From the cell containing the given text, extract its center point as (X, Y) coordinate. 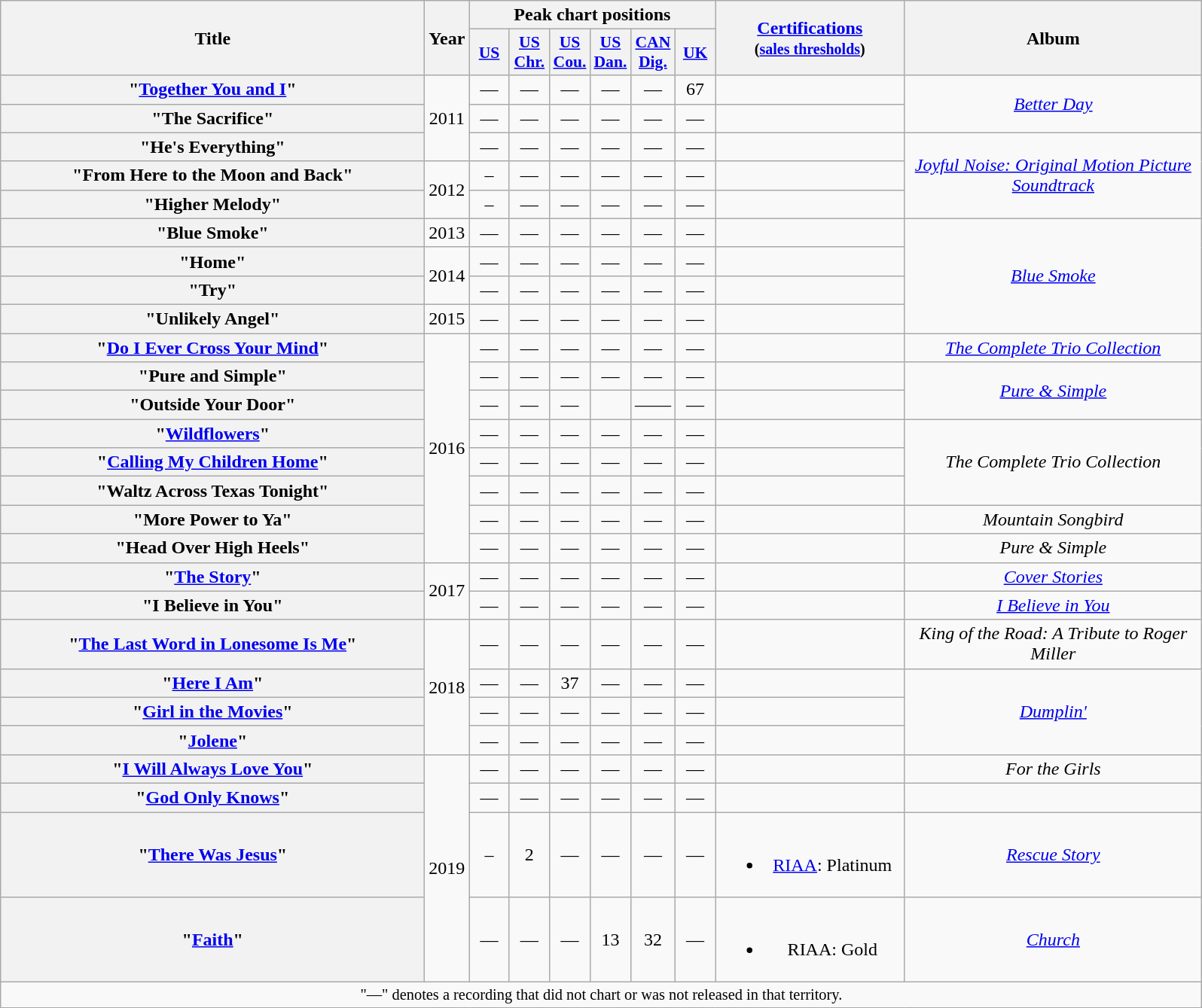
2016 (447, 447)
2015 (447, 318)
37 (570, 683)
"More Power to Ya" (212, 519)
"God Only Knows" (212, 797)
2013 (447, 233)
"I Believe in You" (212, 605)
Mountain Songbird (1053, 519)
USDan. (610, 53)
King of the Road: A Tribute to Roger Miller (1053, 644)
"There Was Jesus" (212, 854)
RIAA: Platinum (810, 854)
Year (447, 38)
Rescue Story (1053, 854)
Certifications(sales thresholds) (810, 38)
Cover Stories (1053, 577)
CANDig. (652, 53)
"Blue Smoke" (212, 233)
Peak chart positions (592, 15)
"The Story" (212, 577)
Better Day (1053, 104)
"Waltz Across Texas Tonight" (212, 491)
"—" denotes a recording that did not chart or was not released in that territory. (601, 995)
67 (694, 90)
"Outside Your Door" (212, 405)
"Head Over High Heels" (212, 548)
2019 (447, 868)
2017 (447, 591)
Dumplin' (1053, 711)
"Calling My Children Home" (212, 462)
For the Girls (1053, 769)
"Together You and I" (212, 90)
"The Sacrifice" (212, 118)
"Higher Melody" (212, 204)
"Home" (212, 261)
13 (610, 939)
"From Here to the Moon and Back" (212, 175)
2014 (447, 276)
RIAA: Gold (810, 939)
"The Last Word in Lonesome Is Me" (212, 644)
"Do I Ever Cross Your Mind" (212, 347)
US (490, 53)
2 (529, 854)
"Faith" (212, 939)
Joyful Noise: Original Motion Picture Soundtrack (1053, 175)
"Unlikely Angel" (212, 318)
2018 (447, 687)
—— (652, 405)
USCou. (570, 53)
"Jolene" (212, 740)
USChr. (529, 53)
UK (694, 53)
"Pure and Simple" (212, 376)
I Believe in You (1053, 605)
Blue Smoke (1053, 276)
32 (652, 939)
Album (1053, 38)
"Here I Am" (212, 683)
"Girl in the Movies" (212, 711)
"Wildflowers" (212, 434)
2012 (447, 190)
Title (212, 38)
Church (1053, 939)
"I Will Always Love You" (212, 769)
"He's Everything" (212, 147)
"Try" (212, 290)
2011 (447, 118)
